Scan for the cell matching the given text and deliver its [x, y] coordinate at center. 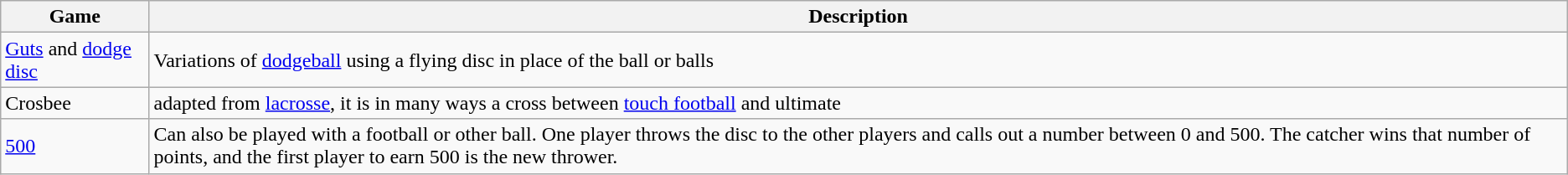
500 [75, 146]
Game [75, 17]
adapted from lacrosse, it is in many ways a cross between touch football and ultimate [858, 103]
Crosbee [75, 103]
Guts and dodge disc [75, 60]
Description [858, 17]
Variations of dodgeball using a flying disc in place of the ball or balls [858, 60]
